Pinpoint the cell where the given text exists, returning its (x, y) midpoint coordinate. 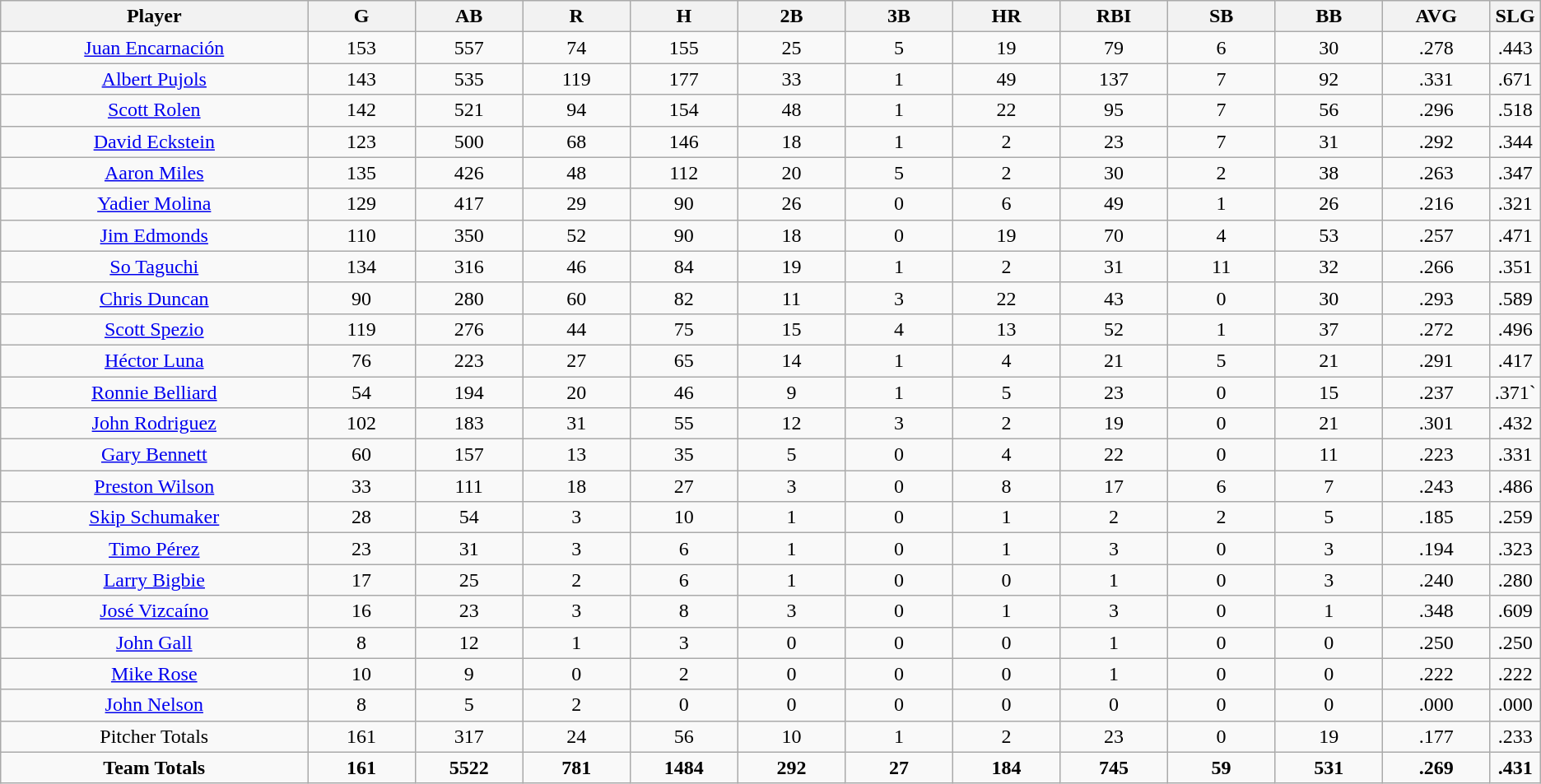
317 (469, 736)
.240 (1436, 580)
82 (685, 298)
557 (469, 48)
79 (1115, 48)
Pitcher Totals (155, 736)
Jim Edmonds (155, 235)
BB (1329, 16)
.471 (1515, 235)
280 (469, 298)
.348 (1436, 611)
123 (362, 141)
.443 (1515, 48)
177 (685, 79)
183 (469, 424)
.278 (1436, 48)
.291 (1436, 360)
.263 (1436, 173)
.177 (1436, 736)
37 (1329, 329)
29 (576, 204)
.486 (1515, 486)
110 (362, 235)
.351 (1515, 267)
2B (792, 16)
70 (1115, 235)
134 (362, 267)
95 (1115, 110)
John Nelson (155, 705)
129 (362, 204)
154 (685, 110)
74 (576, 48)
137 (1115, 79)
Albert Pujols (155, 79)
.269 (1436, 768)
.496 (1515, 329)
112 (685, 173)
Scott Rolen (155, 110)
111 (469, 486)
84 (685, 267)
Gary Bennett (155, 455)
102 (362, 424)
.321 (1515, 204)
316 (469, 267)
Ronnie Belliard (155, 392)
65 (685, 360)
Scott Spezio (155, 329)
155 (685, 48)
.216 (1436, 204)
.671 (1515, 79)
92 (1329, 79)
3B (899, 16)
AB (469, 16)
.323 (1515, 549)
143 (362, 79)
5522 (469, 768)
R (576, 16)
.417 (1515, 360)
68 (576, 141)
Aaron Miles (155, 173)
28 (362, 517)
AVG (1436, 16)
55 (685, 424)
.243 (1436, 486)
.432 (1515, 424)
44 (576, 329)
So Taguchi (155, 267)
146 (685, 141)
Preston Wilson (155, 486)
Timo Pérez (155, 549)
.237 (1436, 392)
184 (1006, 768)
59 (1222, 768)
Player (155, 16)
.259 (1515, 517)
.266 (1436, 267)
153 (362, 48)
531 (1329, 768)
426 (469, 173)
.431 (1515, 768)
Larry Bigbie (155, 580)
.194 (1436, 549)
José Vizcaíno (155, 611)
.301 (1436, 424)
94 (576, 110)
Skip Schumaker (155, 517)
John Rodriguez (155, 424)
781 (576, 768)
.185 (1436, 517)
535 (469, 79)
John Gall (155, 643)
75 (685, 329)
223 (469, 360)
.272 (1436, 329)
Juan Encarnación (155, 48)
HR (1006, 16)
Yadier Molina (155, 204)
.347 (1515, 173)
.223 (1436, 455)
35 (685, 455)
.293 (1436, 298)
.292 (1436, 141)
521 (469, 110)
RBI (1115, 16)
38 (1329, 173)
SLG (1515, 16)
157 (469, 455)
24 (576, 736)
SB (1222, 16)
.518 (1515, 110)
194 (469, 392)
276 (469, 329)
32 (1329, 267)
.296 (1436, 110)
142 (362, 110)
.280 (1515, 580)
.609 (1515, 611)
H (685, 16)
.257 (1436, 235)
.589 (1515, 298)
.233 (1515, 736)
43 (1115, 298)
500 (469, 141)
Héctor Luna (155, 360)
745 (1115, 768)
76 (362, 360)
135 (362, 173)
53 (1329, 235)
David Eckstein (155, 141)
350 (469, 235)
16 (362, 611)
417 (469, 204)
14 (792, 360)
1484 (685, 768)
Team Totals (155, 768)
G (362, 16)
292 (792, 768)
.344 (1515, 141)
Mike Rose (155, 674)
Chris Duncan (155, 298)
.371` (1515, 392)
